Search for the cell housing the specified text and yield its [X, Y] center coordinate. 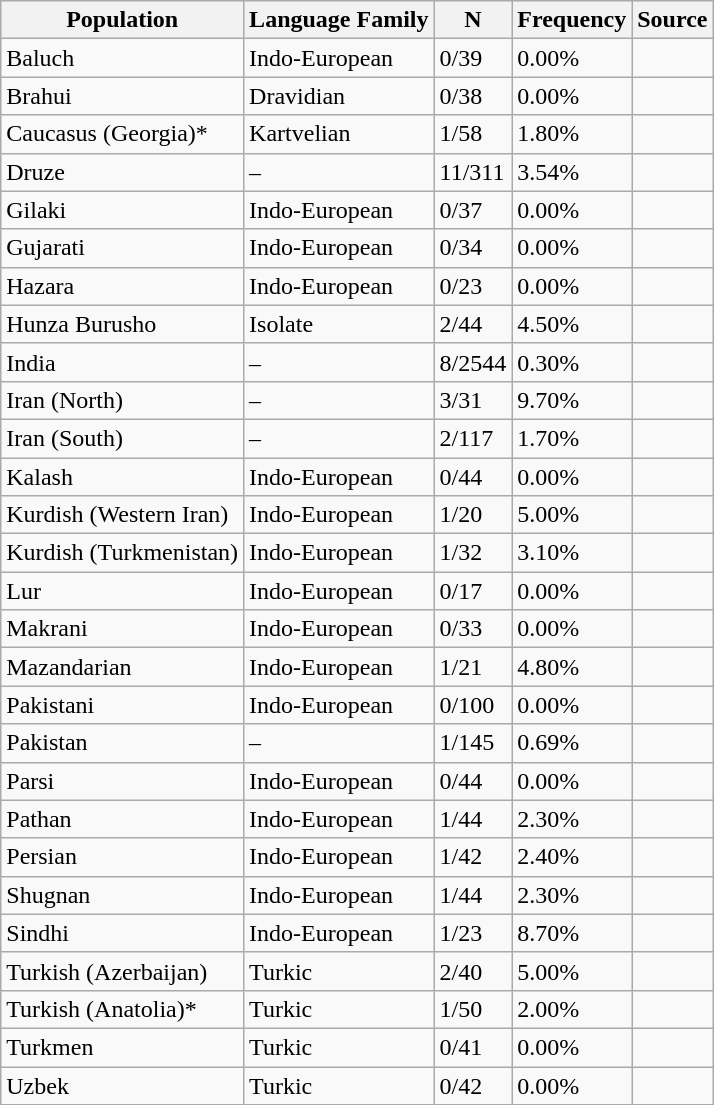
1/21 [473, 667]
0/23 [473, 286]
2/40 [473, 971]
0/42 [473, 1085]
Frequency [572, 20]
Mazandarian [122, 667]
Turkish (Azerbaijan) [122, 971]
1/20 [473, 515]
0/100 [473, 705]
Druze [122, 172]
2.40% [572, 857]
Population [122, 20]
Hunza Burusho [122, 324]
Brahui [122, 96]
8/2544 [473, 362]
Kartvelian [339, 134]
0/39 [473, 58]
3/31 [473, 400]
Kurdish (Turkmenistan) [122, 553]
1/58 [473, 134]
India [122, 362]
Turkmen [122, 1047]
N [473, 20]
Isolate [339, 324]
Lur [122, 591]
0/17 [473, 591]
Pakistani [122, 705]
1/42 [473, 857]
3.54% [572, 172]
Caucasus (Georgia)* [122, 134]
1.70% [572, 438]
Shugnan [122, 895]
Makrani [122, 629]
1/50 [473, 1009]
Language Family [339, 20]
0/33 [473, 629]
1/23 [473, 933]
Dravidian [339, 96]
0.69% [572, 743]
2/44 [473, 324]
0/37 [473, 210]
Source [672, 20]
Gilaki [122, 210]
Kurdish (Western Iran) [122, 515]
4.80% [572, 667]
3.10% [572, 553]
Sindhi [122, 933]
Baluch [122, 58]
2/117 [473, 438]
0.30% [572, 362]
Kalash [122, 477]
8.70% [572, 933]
1.80% [572, 134]
11/311 [473, 172]
4.50% [572, 324]
Gujarati [122, 248]
Hazara [122, 286]
Uzbek [122, 1085]
1/32 [473, 553]
Pathan [122, 819]
Iran (North) [122, 400]
2.00% [572, 1009]
Turkish (Anatolia)* [122, 1009]
Pakistan [122, 743]
Persian [122, 857]
Iran (South) [122, 438]
0/38 [473, 96]
9.70% [572, 400]
1/145 [473, 743]
0/34 [473, 248]
0/41 [473, 1047]
Parsi [122, 781]
